Pinpoint the cell where the given text exists, returning its (X, Y) midpoint coordinate. 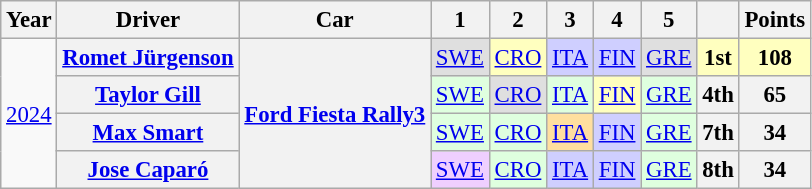
Points (774, 20)
1st (718, 58)
4 (616, 20)
2024 (29, 114)
Year (29, 20)
1 (460, 20)
3 (570, 20)
Car (335, 20)
5 (669, 20)
Max Smart (148, 133)
Ford Fiesta Rally3 (335, 114)
7th (718, 133)
8th (718, 170)
Jose Caparó (148, 170)
2 (518, 20)
Driver (148, 20)
Romet Jürgenson (148, 58)
Taylor Gill (148, 95)
65 (774, 95)
108 (774, 58)
4th (718, 95)
